Scan for the cell matching the given text and deliver its [X, Y] coordinate at center. 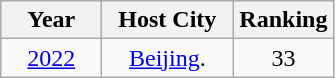
Host City [168, 20]
Ranking [284, 20]
Year [52, 20]
2022 [52, 58]
Beijing. [168, 58]
33 [284, 58]
